Search for the cell housing the specified text and yield its (X, Y) center coordinate. 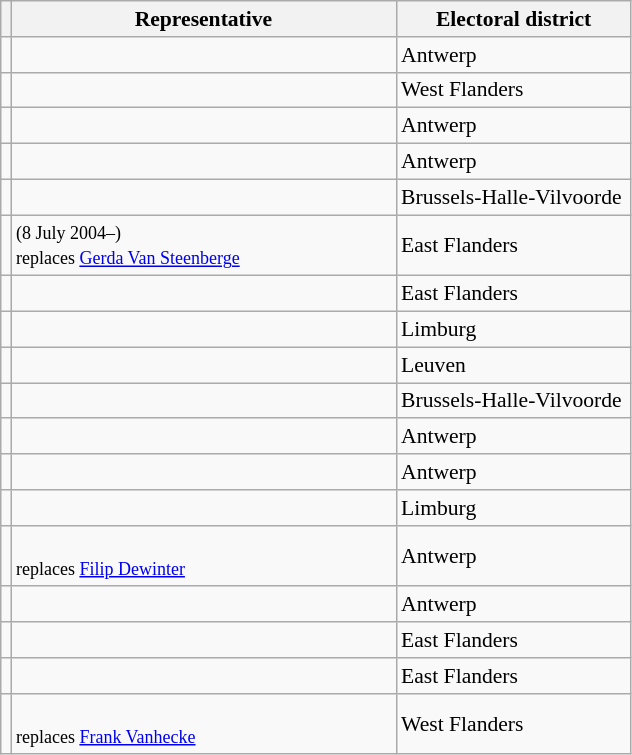
replaces Frank Vanhecke (204, 724)
Representative (204, 19)
Electoral district (514, 19)
(8 July 2004–)replaces Gerda Van Steenberge (204, 246)
replaces Filip Dewinter (204, 556)
Leuven (514, 365)
